Identify which cell holds the provided text, then report its [X, Y] central coordinate. 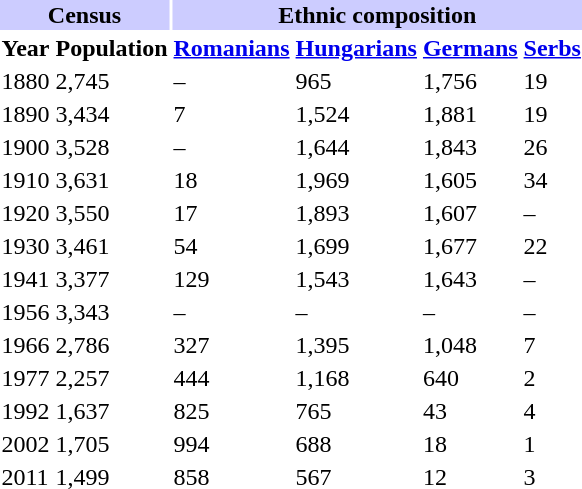
3,343 [112, 312]
765 [356, 411]
1 [552, 444]
444 [232, 378]
965 [356, 81]
Population [112, 48]
129 [232, 279]
1992 [26, 411]
1930 [26, 246]
Hungarians [356, 48]
327 [232, 345]
1880 [26, 81]
43 [470, 411]
2,745 [112, 81]
3,528 [112, 147]
Romanians [232, 48]
3,631 [112, 180]
Year [26, 48]
1890 [26, 114]
2,257 [112, 378]
Germans [470, 48]
2002 [26, 444]
3,461 [112, 246]
34 [552, 180]
640 [470, 378]
Ethnic composition [377, 15]
1,048 [470, 345]
688 [356, 444]
17 [232, 213]
1,843 [470, 147]
1,168 [356, 378]
54 [232, 246]
1,969 [356, 180]
1,893 [356, 213]
Census [84, 15]
3,434 [112, 114]
1900 [26, 147]
1,705 [112, 444]
1,699 [356, 246]
3,377 [112, 279]
1956 [26, 312]
1,395 [356, 345]
1,637 [112, 411]
1910 [26, 180]
825 [232, 411]
4 [552, 411]
1,643 [470, 279]
2,786 [112, 345]
994 [232, 444]
2 [552, 378]
1,881 [470, 114]
22 [552, 246]
1,644 [356, 147]
1966 [26, 345]
1,605 [470, 180]
3,550 [112, 213]
1,524 [356, 114]
26 [552, 147]
1,543 [356, 279]
1977 [26, 378]
1,756 [470, 81]
1920 [26, 213]
1,607 [470, 213]
1,677 [470, 246]
Serbs [552, 48]
1941 [26, 279]
